Search for the cell housing the specified text and yield its (X, Y) center coordinate. 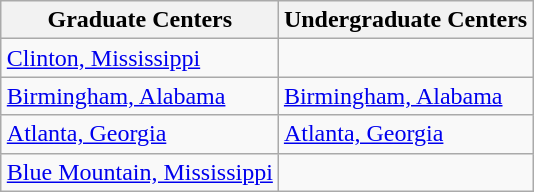
Undergraduate Centers (405, 20)
Blue Mountain, Mississippi (140, 172)
Clinton, Mississippi (140, 58)
Graduate Centers (140, 20)
